Identify which cell holds the provided text, then report its (x, y) central coordinate. 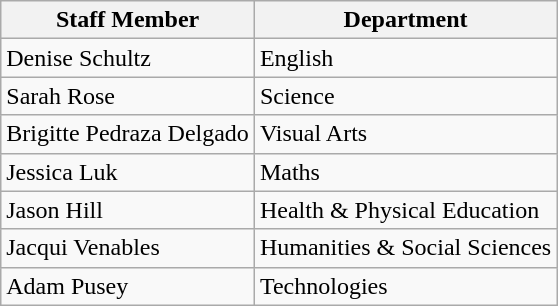
Sarah Rose (128, 96)
Adam Pusey (128, 286)
Brigitte Pedraza Delgado (128, 134)
Visual Arts (405, 134)
English (405, 58)
Technologies (405, 286)
Health & Physical Education (405, 210)
Humanities & Social Sciences (405, 248)
Jason Hill (128, 210)
Science (405, 96)
Jessica Luk (128, 172)
Maths (405, 172)
Department (405, 20)
Denise Schultz (128, 58)
Staff Member (128, 20)
Jacqui Venables (128, 248)
